Extract the (X, Y) coordinate from the center of the cell holding the provided text.  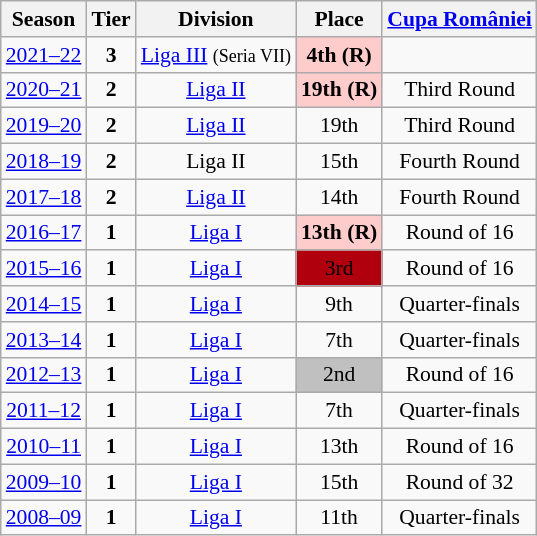
2009–10 (44, 482)
2018–19 (44, 162)
19th (R) (339, 90)
13th (339, 447)
Tier (110, 19)
2017–18 (44, 197)
Cupa României (460, 19)
2012–13 (44, 375)
Place (339, 19)
2021–22 (44, 55)
3 (110, 55)
Round of 32 (460, 482)
2015–16 (44, 269)
2008–09 (44, 518)
9th (339, 304)
3rd (339, 269)
Division (216, 19)
Season (44, 19)
19th (339, 126)
2019–20 (44, 126)
4th (R) (339, 55)
2020–21 (44, 90)
2011–12 (44, 411)
13th (R) (339, 233)
Liga III (Seria VII) (216, 55)
2016–17 (44, 233)
2013–14 (44, 340)
14th (339, 197)
2nd (339, 375)
2014–15 (44, 304)
11th (339, 518)
2010–11 (44, 447)
